For the text-containing cell, return its midpoint in [x, y] coordinate format. 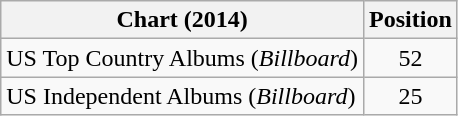
US Top Country Albums (Billboard) [182, 58]
Chart (2014) [182, 20]
US Independent Albums (Billboard) [182, 96]
25 [411, 96]
52 [411, 58]
Position [411, 20]
